Return [X, Y] of the center of cell containing provided text 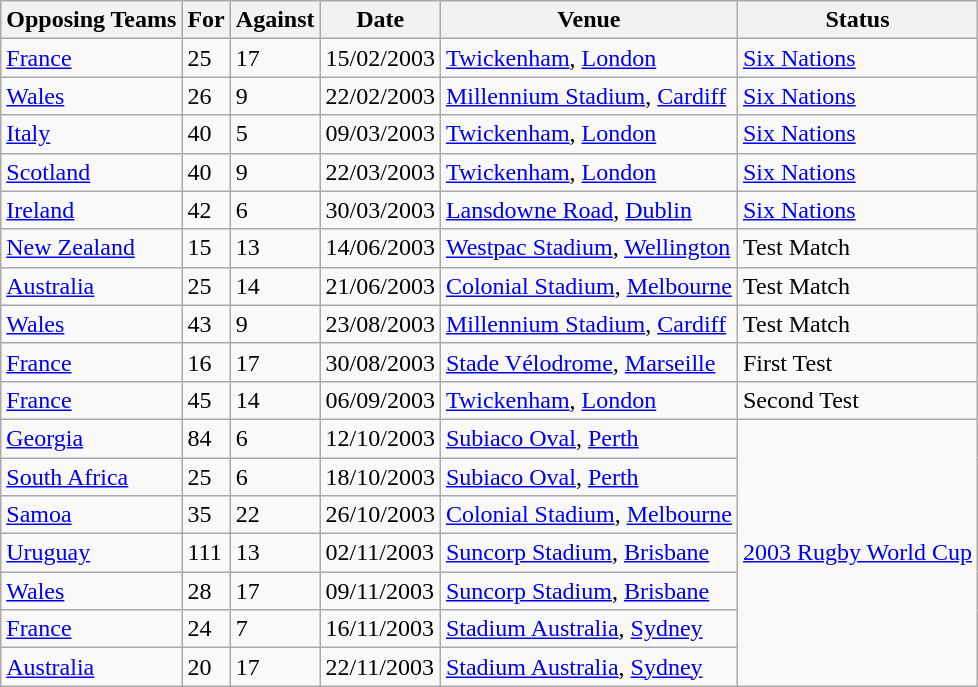
Lansdowne Road, Dublin [588, 210]
23/08/2003 [380, 324]
26 [206, 96]
02/11/2003 [380, 553]
For [206, 20]
Against [275, 20]
35 [206, 515]
22/11/2003 [380, 667]
Date [380, 20]
2003 Rugby World Cup [857, 552]
30/08/2003 [380, 362]
12/10/2003 [380, 438]
15 [206, 248]
111 [206, 553]
First Test [857, 362]
16 [206, 362]
Venue [588, 20]
Samoa [92, 515]
7 [275, 629]
09/11/2003 [380, 591]
Scotland [92, 172]
42 [206, 210]
22/02/2003 [380, 96]
5 [275, 134]
Opposing Teams [92, 20]
20 [206, 667]
84 [206, 438]
Stade Vélodrome, Marseille [588, 362]
30/03/2003 [380, 210]
Status [857, 20]
Italy [92, 134]
16/11/2003 [380, 629]
24 [206, 629]
06/09/2003 [380, 400]
18/10/2003 [380, 477]
45 [206, 400]
21/06/2003 [380, 286]
Ireland [92, 210]
Westpac Stadium, Wellington [588, 248]
15/02/2003 [380, 58]
22 [275, 515]
09/03/2003 [380, 134]
Uruguay [92, 553]
Georgia [92, 438]
New Zealand [92, 248]
43 [206, 324]
22/03/2003 [380, 172]
Second Test [857, 400]
South Africa [92, 477]
14/06/2003 [380, 248]
26/10/2003 [380, 515]
28 [206, 591]
